Return the (x, y) coordinate for the center point of the cell that contains the specified text.  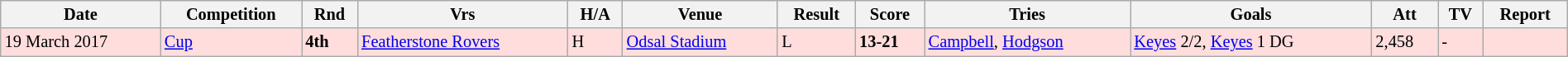
Score (890, 14)
Featherstone Rovers (462, 42)
Goals (1250, 14)
Result (816, 14)
4th (329, 42)
Venue (700, 14)
Vrs (462, 14)
2,458 (1405, 42)
TV (1460, 14)
Tries (1027, 14)
Rnd (329, 14)
Date (81, 14)
- (1460, 42)
H/A (595, 14)
Competition (231, 14)
Report (1525, 14)
Campbell, Hodgson (1027, 42)
13-21 (890, 42)
Cup (231, 42)
Keyes 2/2, Keyes 1 DG (1250, 42)
Odsal Stadium (700, 42)
L (816, 42)
19 March 2017 (81, 42)
H (595, 42)
Att (1405, 14)
